Return (X, Y) of the center of cell containing provided text 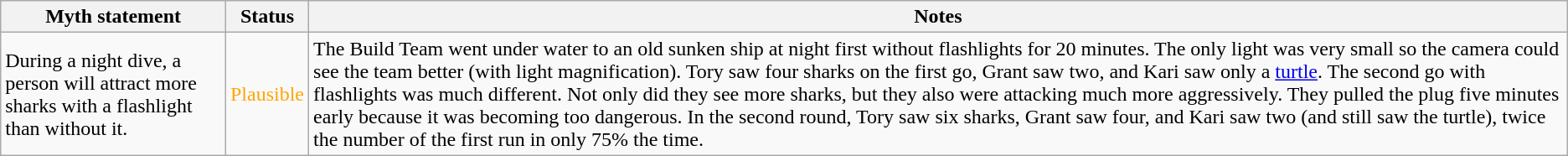
Plausible (266, 94)
Notes (938, 17)
Status (266, 17)
During a night dive, a person will attract more sharks with a flashlight than without it. (114, 94)
Myth statement (114, 17)
